Determine the (x, y) coordinate at the center of the cell enclosing the given text.  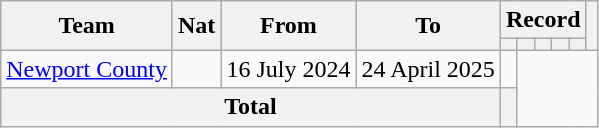
Nat (196, 26)
24 April 2025 (428, 69)
Newport County (87, 69)
Total (251, 107)
Record (543, 20)
From (288, 26)
To (428, 26)
Team (87, 26)
16 July 2024 (288, 69)
